Output the (X, Y) coordinate of the center of the cell containing the given text.  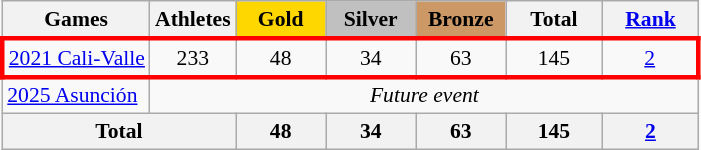
Bronze (461, 20)
2025 Asunción (76, 96)
Games (76, 20)
233 (193, 58)
2021 Cali-Valle (76, 58)
Future event (424, 96)
Rank (650, 20)
Silver (371, 20)
Athletes (193, 20)
Gold (281, 20)
